Extract the [X, Y] coordinate from the center of the cell holding the provided text.  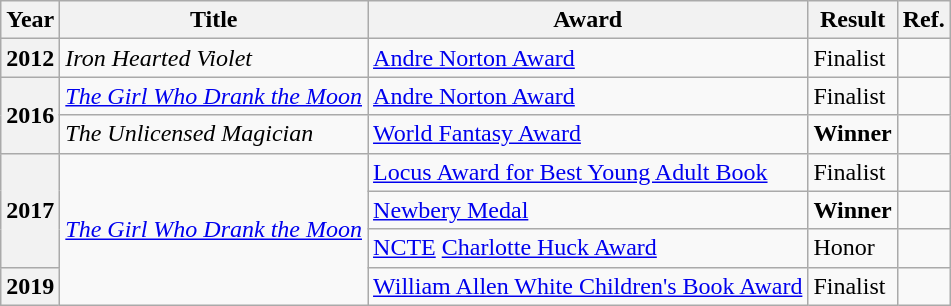
Title [214, 20]
Newbery Medal [588, 210]
2017 [30, 210]
Ref. [924, 20]
NCTE Charlotte Huck Award [588, 248]
The Unlicensed Magician [214, 134]
Year [30, 20]
Iron Hearted Violet [214, 58]
Result [852, 20]
Award [588, 20]
William Allen White Children's Book Award [588, 286]
Locus Award for Best Young Adult Book [588, 172]
World Fantasy Award [588, 134]
2012 [30, 58]
2016 [30, 115]
Honor [852, 248]
2019 [30, 286]
